Pinpoint the cell where the given text exists, returning its (X, Y) midpoint coordinate. 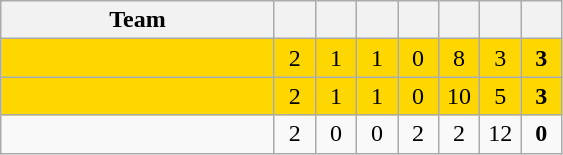
Team (138, 20)
5 (500, 96)
10 (460, 96)
8 (460, 58)
12 (500, 134)
